Provide the [x, y] coordinate of the cell's center where the given text is located.  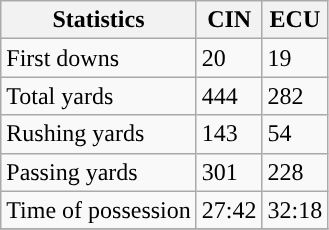
54 [295, 134]
First downs [99, 58]
143 [229, 134]
Time of possession [99, 210]
ECU [295, 20]
20 [229, 58]
27:42 [229, 210]
301 [229, 172]
282 [295, 96]
Total yards [99, 96]
32:18 [295, 210]
444 [229, 96]
228 [295, 172]
19 [295, 58]
CIN [229, 20]
Statistics [99, 20]
Passing yards [99, 172]
Rushing yards [99, 134]
